Locate the cell with the specified text and output its [X, Y] center coordinate. 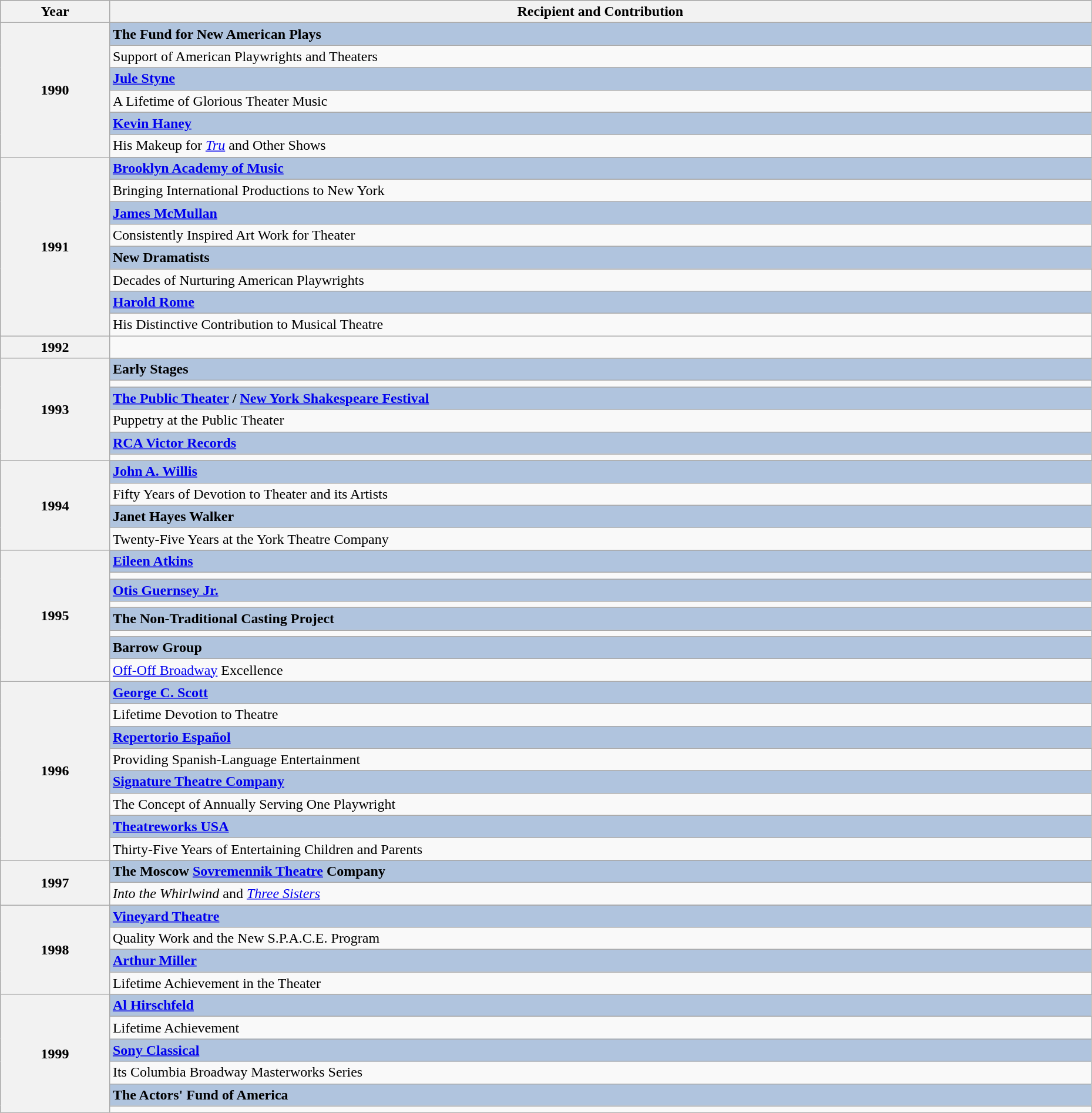
Providing Spanish-Language Entertainment [600, 759]
Into the Whirlwind and Three Sisters [600, 893]
Decades of Nurturing American Playwrights [600, 280]
New Dramatists [600, 257]
The Concept of Annually Serving One Playwright [600, 804]
Arthur Miller [600, 961]
Brooklyn Academy of Music [600, 168]
Al Hirschfeld [600, 1006]
Signature Theatre Company [600, 782]
The Non-Traditional Casting Project [600, 619]
His Distinctive Contribution to Musical Theatre [600, 325]
1992 [55, 347]
The Fund for New American Plays [600, 34]
George C. Scott [600, 692]
1995 [55, 616]
RCA Victor Records [600, 443]
A Lifetime of Glorious Theater Music [600, 101]
Janet Hayes Walker [600, 516]
Kevin Haney [600, 123]
His Makeup for Tru and Other Shows [600, 146]
Lifetime Achievement in the Theater [600, 983]
Early Stages [600, 369]
Year [55, 12]
Lifetime Devotion to Theatre [600, 715]
Repertorio Español [600, 737]
1994 [55, 505]
1991 [55, 246]
Vineyard Theatre [600, 916]
The Moscow Sovremennik Theatre Company [600, 871]
1997 [55, 882]
Barrow Group [600, 648]
Recipient and Contribution [600, 12]
1993 [55, 409]
Twenty-Five Years at the York Theatre Company [600, 539]
Eileen Atkins [600, 561]
James McMullan [600, 213]
The Public Theater / New York Shakespeare Festival [600, 398]
1996 [55, 771]
1999 [55, 1054]
1998 [55, 949]
The Actors' Fund of America [600, 1095]
Bringing International Productions to New York [600, 190]
Puppetry at the Public Theater [600, 421]
Theatreworks USA [600, 826]
1990 [55, 90]
Quality Work and the New S.P.A.C.E. Program [600, 939]
Jule Styne [600, 79]
Fifty Years of Devotion to Theater and its Artists [600, 494]
Harold Rome [600, 302]
Sony Classical [600, 1050]
Support of American Playwrights and Theaters [600, 56]
Otis Guernsey Jr. [600, 590]
John A. Willis [600, 472]
Off-Off Broadway Excellence [600, 670]
Its Columbia Broadway Masterworks Series [600, 1072]
Consistently Inspired Art Work for Theater [600, 235]
Thirty-Five Years of Entertaining Children and Parents [600, 849]
Lifetime Achievement [600, 1028]
